Provide the [X, Y] coordinate of the cell's center where the given text is located.  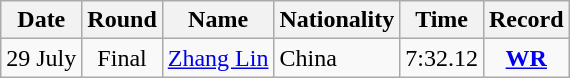
Time [442, 20]
Nationality [337, 20]
7:32.12 [442, 58]
Date [42, 20]
WR [526, 58]
Final [122, 58]
Zhang Lin [218, 58]
Round [122, 20]
29 July [42, 58]
Name [218, 20]
China [337, 58]
Record [526, 20]
